Locate the cell with the specified text and output its [x, y] center coordinate. 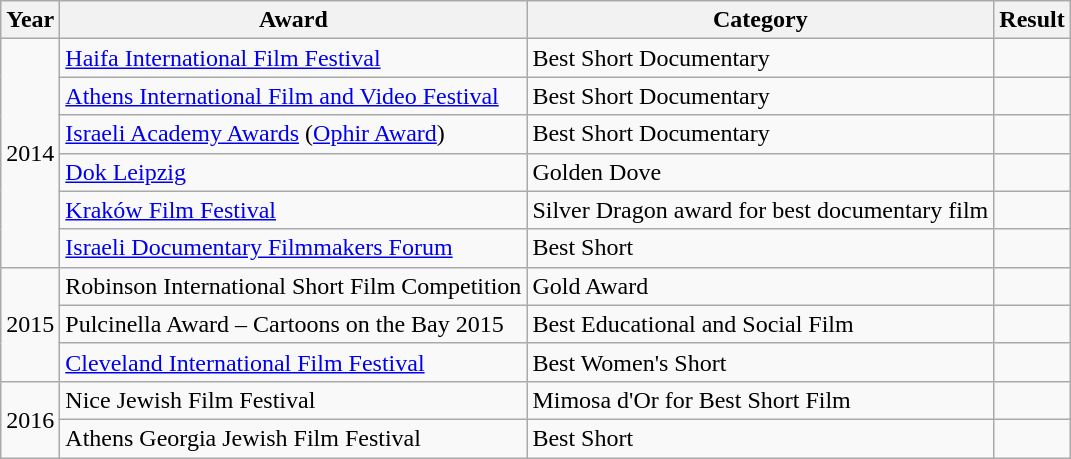
Gold Award [760, 286]
Robinson International Short Film Competition [294, 286]
2015 [30, 324]
Israeli Documentary Filmmakers Forum [294, 248]
Golden Dove [760, 172]
Kraków Film Festival [294, 210]
2016 [30, 419]
Pulcinella Award – Cartoons on the Bay 2015 [294, 324]
Dok Leipzig [294, 172]
Result [1032, 20]
Nice Jewish Film Festival [294, 400]
Mimosa d'Or for Best Short Film [760, 400]
Silver Dragon award for best documentary film [760, 210]
Award [294, 20]
Best Women's Short [760, 362]
Best Educational and Social Film [760, 324]
Category [760, 20]
Year [30, 20]
Haifa International Film Festival [294, 58]
Athens Georgia Jewish Film Festival [294, 438]
Athens International Film and Video Festival [294, 96]
Israeli Academy Awards (Ophir Award) [294, 134]
Cleveland International Film Festival [294, 362]
2014 [30, 153]
